Determine the [x, y] coordinate at the center of the cell enclosing the given text.  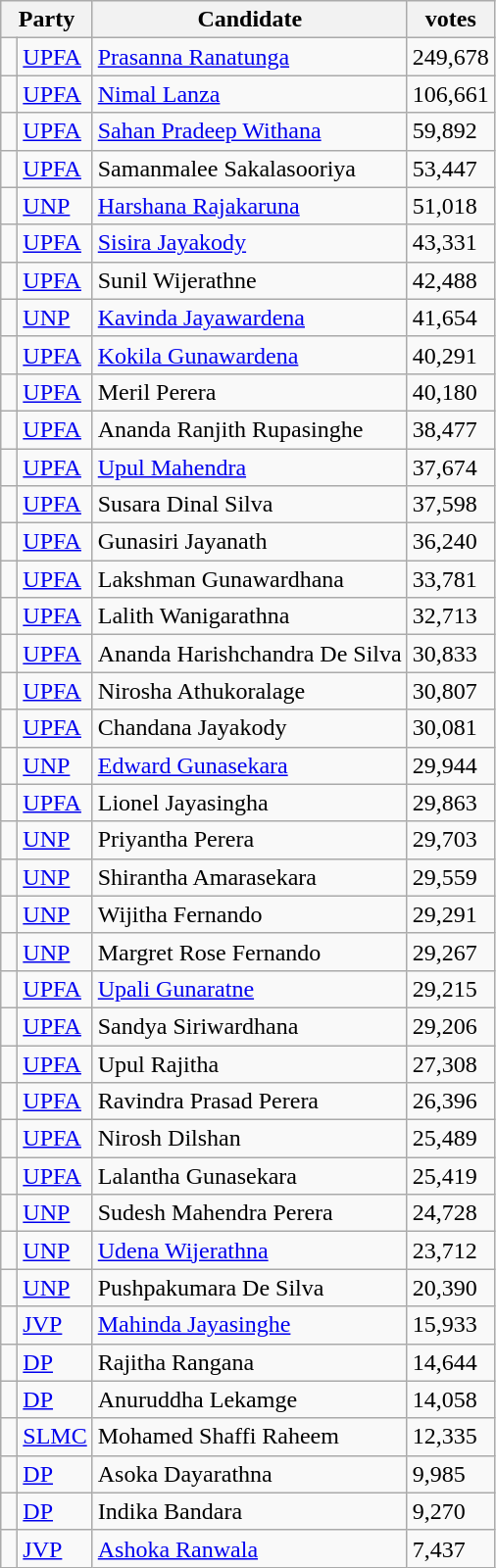
Sahan Pradeep Withana [249, 131]
20,390 [451, 1288]
SLMC [55, 1437]
106,661 [451, 94]
Udena Wijerathna [249, 1250]
Candidate [249, 20]
Ananda Ranjith Rupasinghe [249, 429]
Ravindra Prasad Perera [249, 1102]
Lalantha Gunasekara [249, 1176]
25,419 [451, 1176]
30,833 [451, 654]
Chandana Jayakody [249, 728]
51,018 [451, 206]
Upul Rajitha [249, 1063]
42,488 [451, 280]
15,933 [451, 1325]
Ananda Harishchandra De Silva [249, 654]
Sisira Jayakody [249, 243]
Lalith Wanigarathna [249, 616]
Gunasiri Jayanath [249, 542]
38,477 [451, 429]
32,713 [451, 616]
Margret Rose Fernando [249, 952]
Sunil Wijerathne [249, 280]
Priyantha Perera [249, 840]
37,674 [451, 467]
Lakshman Gunawardhana [249, 579]
29,267 [451, 952]
43,331 [451, 243]
29,944 [451, 765]
36,240 [451, 542]
24,728 [451, 1213]
Prasanna Ranatunga [249, 57]
59,892 [451, 131]
14,644 [451, 1362]
Ashoka Ranwala [249, 1548]
29,559 [451, 877]
Sandya Siriwardhana [249, 1026]
29,215 [451, 989]
7,437 [451, 1548]
29,863 [451, 803]
40,291 [451, 355]
votes [451, 20]
249,678 [451, 57]
Pushpakumara De Silva [249, 1288]
29,206 [451, 1026]
Edward Gunasekara [249, 765]
Nimal Lanza [249, 94]
41,654 [451, 318]
Asoka Dayarathna [249, 1474]
27,308 [451, 1063]
Susara Dinal Silva [249, 505]
29,291 [451, 914]
26,396 [451, 1102]
30,081 [451, 728]
23,712 [451, 1250]
37,598 [451, 505]
33,781 [451, 579]
Anuruddha Lekamge [249, 1399]
Samanmalee Sakalasooriya [249, 169]
25,489 [451, 1139]
Lionel Jayasingha [249, 803]
Kokila Gunawardena [249, 355]
12,335 [451, 1437]
Upali Gunaratne [249, 989]
29,703 [451, 840]
9,270 [451, 1511]
9,985 [451, 1474]
Mohamed Shaffi Raheem [249, 1437]
Nirosh Dilshan [249, 1139]
Shirantha Amarasekara [249, 877]
Upul Mahendra [249, 467]
Meril Perera [249, 392]
Indika Bandara [249, 1511]
Rajitha Rangana [249, 1362]
Mahinda Jayasinghe [249, 1325]
Harshana Rajakaruna [249, 206]
Party [47, 20]
Sudesh Mahendra Perera [249, 1213]
14,058 [451, 1399]
Nirosha Athukoralage [249, 691]
Kavinda Jayawardena [249, 318]
Wijitha Fernando [249, 914]
40,180 [451, 392]
53,447 [451, 169]
30,807 [451, 691]
